Provide the (x, y) coordinate of the cell's center where the given text is located.  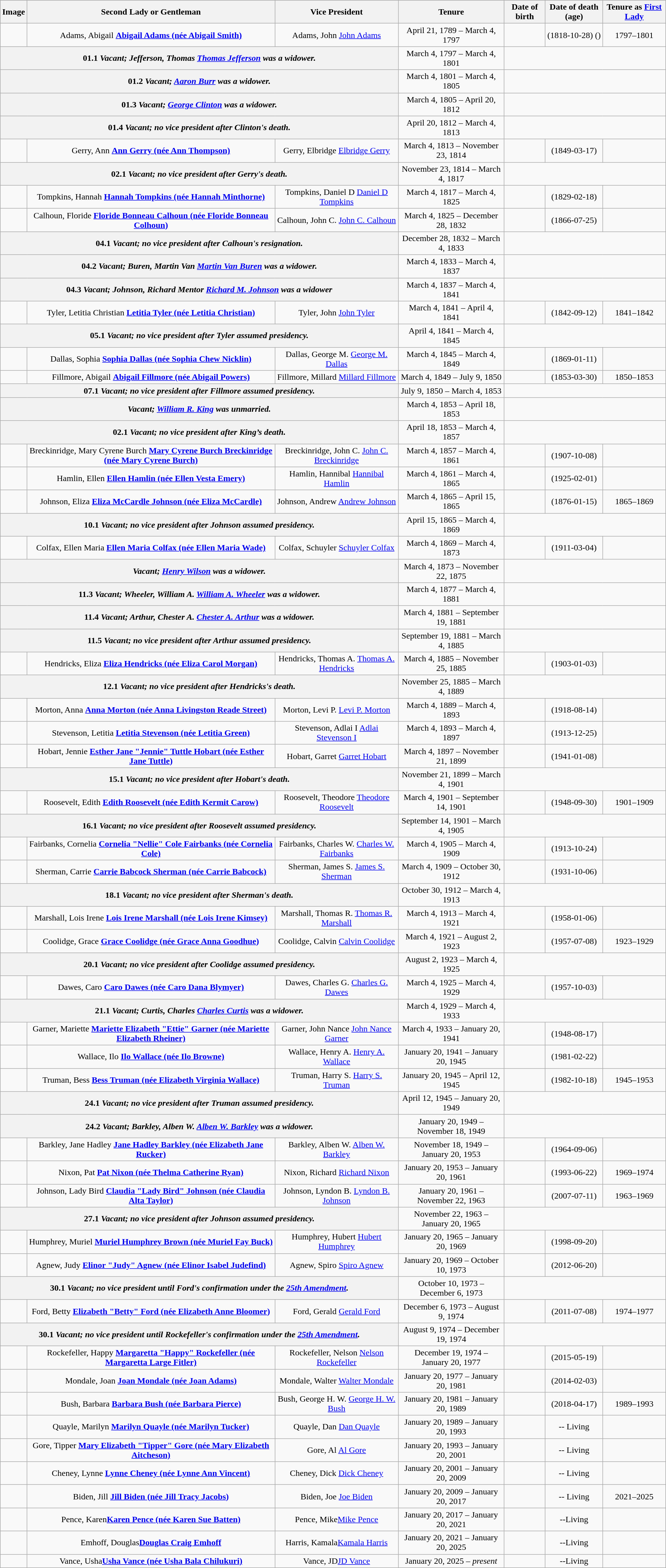
Agnew, Spiro Spiro Agnew (337, 1265)
(1918-08-14) (574, 710)
March 4, 1805 – April 20, 1812 (451, 105)
November 21, 1899 – March 4, 1901 (451, 779)
March 4, 1849 – July 9, 1850 (451, 377)
1923–1929 (634, 941)
16.1 Vacant; no vice president after Roosevelt assumed presidency. (199, 826)
April 18, 1853 – March 4, 1857 (451, 432)
July 9, 1850 – March 4, 1853 (451, 391)
27.1 Vacant; no vice president after Johnson assumed presidency. (199, 1219)
Calhoun, John C. John C. Calhoun (337, 220)
Colfax, Ellen Maria Ellen Maria Colfax (née Ellen Maria Wade) (151, 548)
April 4, 1841 – March 4, 1845 (451, 336)
January 20, 1941 – January 20, 1945 (451, 1057)
04.3 Vacant; Johnson, Richard Mentor Richard M. Johnson was a widower (199, 289)
March 4, 1877 – March 4, 1881 (451, 594)
Garner, Mariette Mariette Elizabeth "Ettie" Garner (née Mariette Elizabeth Rheiner) (151, 1034)
Colfax, Schuyler Schuyler Colfax (337, 548)
(1925-02-01) (574, 479)
24.1 Vacant; no vice president after Truman assumed presidency. (199, 1103)
07.1 Vacant; no vice president after Fillmore assumed presidency. (199, 391)
September 19, 1881 – March 4, 1885 (451, 640)
Dawes, Caro Caro Dawes (née Caro Dana Blymyer) (151, 987)
(2018-04-17) (574, 1404)
Gore, Al Al Gore (337, 1450)
March 4, 1845 – March 4, 1849 (451, 359)
Tyler, John John Tyler (337, 313)
Truman, Harry S. Harry S. Truman (337, 1080)
March 4, 1925 – March 4, 1929 (451, 987)
March 4, 1885 – November 25, 1885 (451, 663)
August 9, 1974 – December 19, 1974 (451, 1334)
April 15, 1865 – March 4, 1869 (451, 525)
Vice President (337, 12)
March 4, 1897 – November 21, 1899 (451, 756)
11.3 Vacant; Wheeler, William A. William A. Wheeler was a widower. (199, 594)
1963–1969 (634, 1195)
January 20, 1949 – November 18, 1949 (451, 1126)
Date of death (age) (574, 12)
Pence, KarenKaren Pence (née Karen Sue Batten) (151, 1520)
(1913-10-24) (574, 848)
(1849-03-17) (574, 151)
Stevenson, Adlai I Adlai Stevenson I (337, 733)
(1842-09-12) (574, 313)
Gerry, Elbridge Elbridge Gerry (337, 151)
(1903-01-03) (574, 663)
Gerry, Ann Ann Gerry (née Ann Thompson) (151, 151)
Morton, Levi P. Levi P. Morton (337, 710)
Adams, Abigail Abigail Adams (née Abigail Smith) (151, 35)
Stevenson, Letitia Letitia Stevenson (née Letitia Green) (151, 733)
March 4, 1813 – November 23, 1814 (451, 151)
1797–1801 (634, 35)
August 2, 1923 – March 4, 1925 (451, 964)
March 4, 1929 – March 4, 1933 (451, 1010)
Truman, Bess Bess Truman (née Elizabeth Virginia Wallace) (151, 1080)
Roosevelt, Edith Edith Roosevelt (née Edith Kermit Carow) (151, 802)
January 20, 2021 – January 20, 2025 (451, 1542)
Emhoff, DouglasDouglas Craig Emhoff (151, 1542)
January 20, 1977 – January 20, 1981 (451, 1380)
March 4, 1873 – November 22, 1875 (451, 571)
(1829-02-18) (574, 197)
Wallace, Henry A. Henry A. Wallace (337, 1057)
Hobart, Jennie Esther Jane "Jennie" Tuttle Hobart (née Esther Jane Tuttle) (151, 756)
April 20, 1812 – March 4, 1813 (451, 127)
Gore, Tipper Mary Elizabeth "Tipper" Gore (née Mary Elizabeth Aitcheson) (151, 1450)
Hamlin, Ellen Ellen Hamlin (née Ellen Vesta Emery) (151, 479)
02.1 Vacant; no vice president after Gerry's death. (199, 174)
1945–1953 (634, 1080)
December 6, 1973 – August 9, 1974 (451, 1311)
12.1 Vacant; no vice president after Hendricks's death. (199, 687)
March 4, 1909 – October 30, 1912 (451, 872)
(1993-06-22) (574, 1173)
Adams, John John Adams (337, 35)
(1958-01-06) (574, 918)
Humphrey, Muriel Muriel Humphrey Brown (née Muriel Fay Buck) (151, 1242)
Cheney, Lynne Lynne Cheney (née Lynne Ann Vincent) (151, 1473)
March 4, 1893 – March 4, 1897 (451, 733)
March 4, 1857 – March 4, 1861 (451, 455)
Sherman, Carrie Carrie Babcock Sherman (née Carrie Babcock) (151, 872)
March 4, 1841 – April 4, 1841 (451, 313)
April 12, 1945 – January 20, 1949 (451, 1103)
04.2 Vacant; Buren, Martin Van Martin Van Buren was a widower. (199, 266)
(1948-09-30) (574, 802)
(1931-10-06) (574, 872)
March 4, 1833 – March 4, 1837 (451, 266)
Hendricks, Thomas A. Thomas A. Hendricks (337, 663)
Biden, Joe Joe Biden (337, 1496)
1850–1853 (634, 377)
30.1 Vacant; no vice president until Ford's confirmation under the 25th Amendment. (199, 1288)
(1957-10-03) (574, 987)
January 20, 2025 – present (451, 1561)
01.2 Vacant; Aaron Burr was a widower. (199, 81)
Fairbanks, Charles W. Charles W. Fairbanks (337, 848)
Mondale, Joan Joan Mondale (née Joan Adams) (151, 1380)
March 4, 1881 – September 19, 1881 (451, 617)
(2014-02-03) (574, 1380)
24.2 Vacant; Barkley, Alben W. Alben W. Barkley was a widower. (199, 1126)
Breckinridge, John C. John C. Breckinridge (337, 455)
Vacant; Henry Wilson was a widower. (199, 571)
Wallace, Ilo Ilo Wallace (née Ilo Browne) (151, 1057)
September 14, 1901 – March 4, 1905 (451, 826)
2021–2025 (634, 1496)
Hendricks, Eliza Eliza Hendricks (née Eliza Carol Morgan) (151, 663)
(2015-05-19) (574, 1358)
Fairbanks, Cornelia Cornelia "Nellie" Cole Fairbanks (née Cornelia Cole) (151, 848)
Biden, Jill Jill Biden (née Jill Tracy Jacobs) (151, 1496)
Harris, KamalaKamala Harris (337, 1542)
March 4, 1861 – March 4, 1865 (451, 479)
Nixon, Richard Richard Nixon (337, 1173)
November 23, 1814 – March 4, 1817 (451, 174)
January 20, 1993 – January 20, 2001 (451, 1450)
(1948-08-17) (574, 1034)
March 4, 1825 – December 28, 1832 (451, 220)
April 21, 1789 – March 4, 1797 (451, 35)
March 4, 1889 – March 4, 1893 (451, 710)
Tompkins, Hannah Hannah Tompkins (née Hannah Minthorne) (151, 197)
(2011-07-08) (574, 1311)
Bush, George H. W. George H. W. Bush (337, 1404)
Dallas, Sophia Sophia Dallas (née Sophia Chew Nicklin) (151, 359)
Rockefeller, Happy Margaretta "Happy" Rockefeller (née Margaretta Large Fitler) (151, 1358)
(1876-01-15) (574, 501)
December 28, 1832 – March 4, 1833 (451, 243)
10.1 Vacant; no vice president after Johnson assumed presidency. (199, 525)
January 20, 1965 – January 20, 1969 (451, 1242)
11.4 Vacant; Arthur, Chester A. Chester A. Arthur was a widower. (199, 617)
01.1 Vacant; Jefferson, Thomas Thomas Jefferson was a widower. (199, 58)
(1964-09-06) (574, 1149)
March 4, 1913 – March 4, 1921 (451, 918)
Mondale, Walter Walter Mondale (337, 1380)
Dawes, Charles G. Charles G. Dawes (337, 987)
(1866-07-25) (574, 220)
Quayle, Marilyn Marilyn Quayle (née Marilyn Tucker) (151, 1427)
Hobart, Garret Garret Hobart (337, 756)
Second Lady or Gentleman (151, 12)
March 4, 1901 – September 14, 1901 (451, 802)
March 4, 1921 – August 2, 1923 (451, 941)
Vance, UshaUsha Vance (née Usha Bala Chilukuri) (151, 1561)
15.1 Vacant; no vice president after Hobart's death. (199, 779)
Nixon, Pat Pat Nixon (née Thelma Catherine Ryan) (151, 1173)
Hamlin, Hannibal Hannibal Hamlin (337, 479)
1969–1974 (634, 1173)
November 25, 1885 – March 4, 1889 (451, 687)
Barkley, Jane Hadley Jane Hadley Barkley (née Elizabeth Jane Rucker) (151, 1149)
Coolidge, Grace Grace Coolidge (née Grace Anna Goodhue) (151, 941)
Vacant; William R. King was unmarried. (199, 409)
21.1 Vacant; Curtis, Charles Charles Curtis was a widower. (199, 1010)
(2007-07-11) (574, 1195)
January 20, 1953 – January 20, 1961 (451, 1173)
Bush, Barbara Barbara Bush (née Barbara Pierce) (151, 1404)
March 4, 1853 – April 18, 1853 (451, 409)
Date of birth (525, 12)
December 19, 1974 – January 20, 1977 (451, 1358)
Calhoun, Floride Floride Bonneau Calhoun (née Floride Bonneau Colhoun) (151, 220)
30.1 Vacant; no vice president until Rockefeller's confirmation under the 25th Amendment. (199, 1334)
(1957-07-08) (574, 941)
October 10, 1973 – December 6, 1973 (451, 1288)
Vance, JDJD Vance (337, 1561)
1865–1869 (634, 501)
Coolidge, Calvin Calvin Coolidge (337, 941)
January 20, 1981 – January 20, 1989 (451, 1404)
(1913-12-25) (574, 733)
November 22, 1963 – January 20, 1965 (451, 1219)
Humphrey, Hubert Hubert Humphrey (337, 1242)
March 4, 1837 – March 4, 1841 (451, 289)
Johnson, Andrew Andrew Johnson (337, 501)
March 4, 1797 – March 4, 1801 (451, 58)
March 4, 1801 – March 4, 1805 (451, 81)
October 30, 1912 – March 4, 1913 (451, 895)
(1818-10-28) () (574, 35)
(1982-10-18) (574, 1080)
Cheney, Dick Dick Cheney (337, 1473)
(1869-01-11) (574, 359)
Garner, John Nance John Nance Garner (337, 1034)
Johnson, Eliza Eliza McCardle Johnson (née Eliza McCardle) (151, 501)
Breckinridge, Mary Cyrene Burch Mary Cyrene Burch Breckinridge (née Mary Cyrene Burch) (151, 455)
Dallas, George M. George M. Dallas (337, 359)
Roosevelt, Theodore Theodore Roosevelt (337, 802)
March 4, 1869 – March 4, 1873 (451, 548)
Morton, Anna Anna Morton (née Anna Livingston Reade Street) (151, 710)
Sherman, James S. James S. Sherman (337, 872)
01.4 Vacant; no vice president after Clinton's death. (199, 127)
January 20, 1989 – January 20, 1993 (451, 1427)
Tompkins, Daniel D Daniel D Tompkins (337, 197)
04.1 Vacant; no vice president after Calhoun's resignation. (199, 243)
Barkley, Alben W. Alben W. Barkley (337, 1149)
March 4, 1905 – March 4, 1909 (451, 848)
(1907-10-08) (574, 455)
March 4, 1817 – March 4, 1825 (451, 197)
Image (14, 12)
Tyler, Letitia Christian Letitia Tyler (née Letitia Christian) (151, 313)
(1981-02-22) (574, 1057)
(2012-06-20) (574, 1265)
1841–1842 (634, 313)
Rockefeller, Nelson Nelson Rockefeller (337, 1358)
January 20, 2017 – January 20, 2021 (451, 1520)
January 20, 2001 – January 20, 2009 (451, 1473)
05.1 Vacant; no vice president after Tyler assumed presidency. (199, 336)
20.1 Vacant; no vice president after Coolidge assumed presidency. (199, 964)
18.1 Vacant; no vice president after Sherman's death. (199, 895)
Fillmore, Millard Millard Fillmore (337, 377)
November 18, 1949 – January 20, 1953 (451, 1149)
1901–1909 (634, 802)
(1941-01-08) (574, 756)
Marshall, Thomas R. Thomas R. Marshall (337, 918)
Pence, MikeMike Pence (337, 1520)
January 20, 1961 – November 22, 1963 (451, 1195)
Johnson, Lyndon B. Lyndon B. Johnson (337, 1195)
(1998-09-20) (574, 1242)
1974–1977 (634, 1311)
January 20, 2009 – January 20, 2017 (451, 1496)
Tenure as First Lady (634, 12)
Quayle, Dan Dan Quayle (337, 1427)
02.1 Vacant; no vice president after King’s death. (199, 432)
Marshall, Lois Irene Lois Irene Marshall (née Lois Irene Kimsey) (151, 918)
Johnson, Lady Bird Claudia "Lady Bird" Johnson (née Claudia Alta Taylor) (151, 1195)
01.3 Vacant; George Clinton was a widower. (199, 105)
Ford, Betty Elizabeth "Betty" Ford (née Elizabeth Anne Bloomer) (151, 1311)
11.5 Vacant; no vice president after Arthur assumed presidency. (199, 640)
Agnew, Judy Elinor "Judy" Agnew (née Elinor Isabel Judefind) (151, 1265)
Tenure (451, 12)
January 20, 1969 – October 10, 1973 (451, 1265)
1989–1993 (634, 1404)
Fillmore, Abigail Abigail Fillmore (née Abigail Powers) (151, 377)
(1853-03-30) (574, 377)
Ford, Gerald Gerald Ford (337, 1311)
(1911-03-04) (574, 548)
January 20, 1945 – April 12, 1945 (451, 1080)
March 4, 1865 – April 15, 1865 (451, 501)
March 4, 1933 – January 20, 1941 (451, 1034)
